From the cell containing the given text, extract its center point as (X, Y) coordinate. 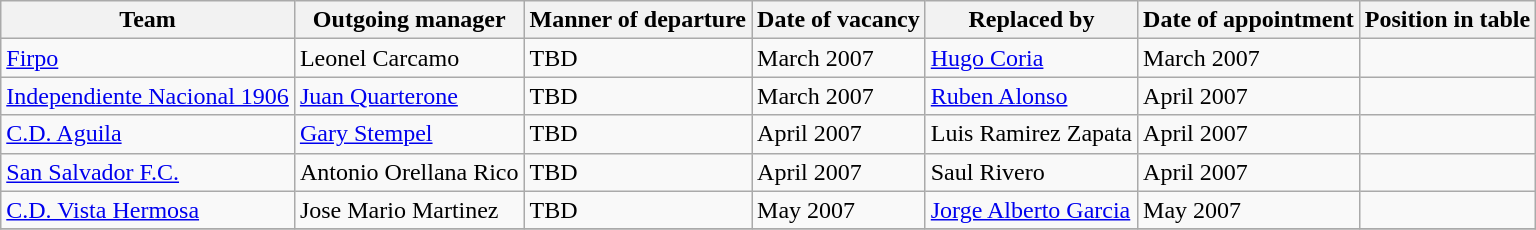
Independiente Nacional 1906 (148, 96)
C.D. Aguila (148, 134)
Jorge Alberto Garcia (1031, 210)
Juan Quarterone (409, 96)
Saul Rivero (1031, 172)
Outgoing manager (409, 20)
Team (148, 20)
Replaced by (1031, 20)
Luis Ramirez Zapata (1031, 134)
Position in table (1447, 20)
Leonel Carcamo (409, 58)
Manner of departure (638, 20)
Antonio Orellana Rico (409, 172)
Date of appointment (1249, 20)
Jose Mario Martinez (409, 210)
San Salvador F.C. (148, 172)
Date of vacancy (839, 20)
Gary Stempel (409, 134)
Hugo Coria (1031, 58)
C.D. Vista Hermosa (148, 210)
Ruben Alonso (1031, 96)
Firpo (148, 58)
